Scan for the cell matching the given text and deliver its (x, y) coordinate at center. 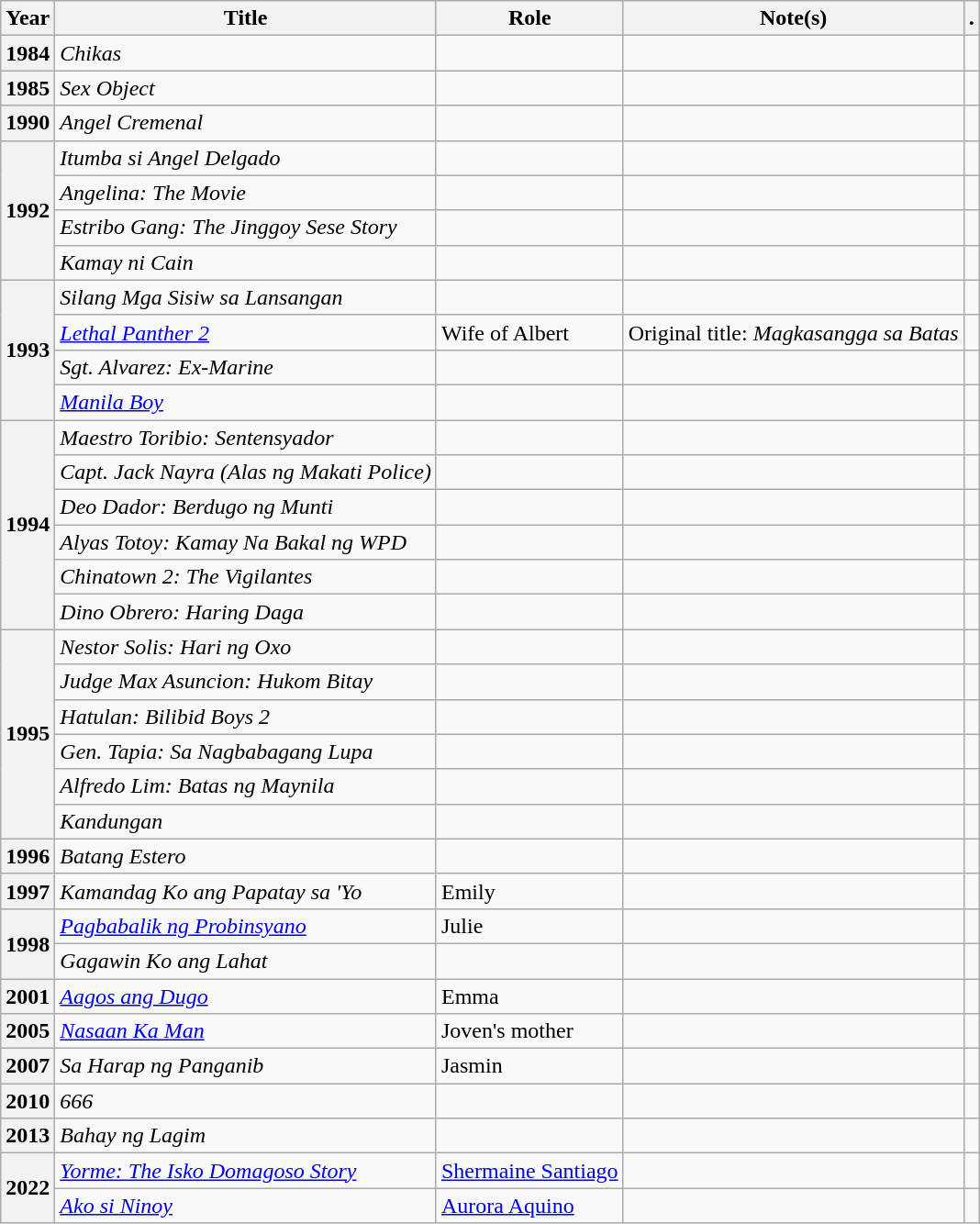
Judge Max Asuncion: Hukom Bitay (246, 682)
Nasaan Ka Man (246, 1031)
Bahay ng Lagim (246, 1136)
2022 (28, 1188)
Capt. Jack Nayra (Alas ng Makati Police) (246, 473)
2013 (28, 1136)
Note(s) (793, 18)
Manila Boy (246, 402)
Alyas Totoy: Kamay Na Bakal ng WPD (246, 542)
Angel Cremenal (246, 123)
Maestro Toribio: Sentensyador (246, 438)
Role (529, 18)
Aurora Aquino (529, 1206)
Wife of Albert (529, 332)
Kamay ni Cain (246, 262)
Kamandag Ko ang Papatay sa 'Yo (246, 891)
Sgt. Alvarez: Ex-Marine (246, 367)
Hatulan: Bilibid Boys 2 (246, 717)
Sa Harap ng Panganib (246, 1066)
1998 (28, 943)
1994 (28, 525)
Ako si Ninoy (246, 1206)
Pagbabalik ng Probinsyano (246, 926)
Joven's mother (529, 1031)
Title (246, 18)
2001 (28, 996)
Emma (529, 996)
Lethal Panther 2 (246, 332)
Shermaine Santiago (529, 1171)
Emily (529, 891)
Chikas (246, 53)
1997 (28, 891)
Estribo Gang: The Jinggoy Sese Story (246, 228)
Kandungan (246, 821)
Yorme: The Isko Domagoso Story (246, 1171)
666 (246, 1101)
1996 (28, 856)
Gagawin Ko ang Lahat (246, 961)
Angelina: The Movie (246, 193)
Chinatown 2: The Vigilantes (246, 577)
Nestor Solis: Hari ng Oxo (246, 647)
1995 (28, 734)
1984 (28, 53)
2007 (28, 1066)
Original title: Magkasangga sa Batas (793, 332)
2010 (28, 1101)
Year (28, 18)
Sex Object (246, 88)
Itumba si Angel Delgado (246, 158)
2005 (28, 1031)
Deo Dador: Berdugo ng Munti (246, 507)
Julie (529, 926)
Alfredo Lim: Batas ng Maynila (246, 786)
1993 (28, 350)
Silang Mga Sisiw sa Lansangan (246, 297)
Batang Estero (246, 856)
1992 (28, 210)
Dino Obrero: Haring Daga (246, 612)
Aagos ang Dugo (246, 996)
Gen. Tapia: Sa Nagbabagang Lupa (246, 751)
1990 (28, 123)
Jasmin (529, 1066)
1985 (28, 88)
. (971, 18)
